From the cell containing the given text, extract its center point as [X, Y] coordinate. 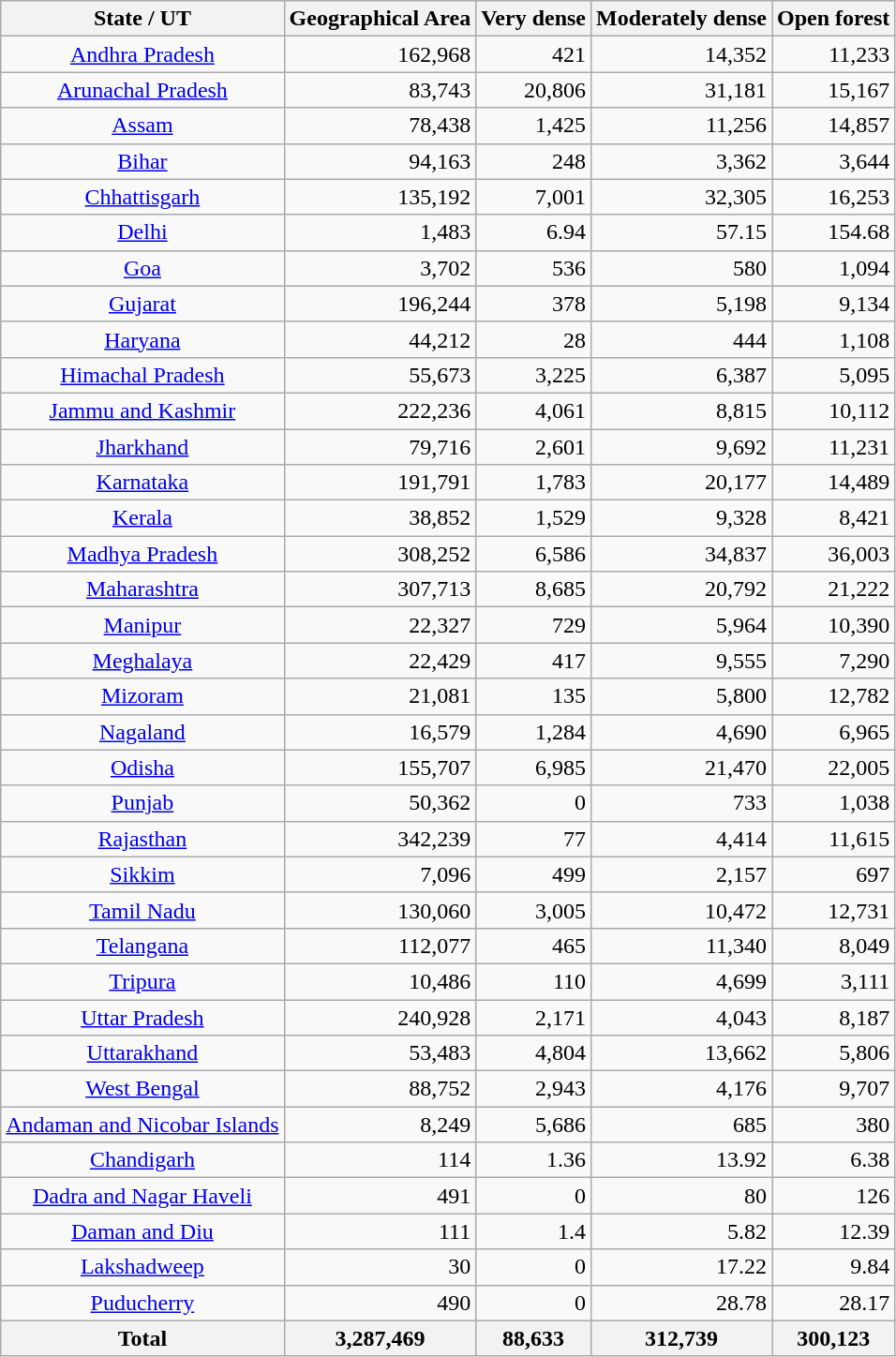
8,815 [682, 410]
2,171 [534, 1017]
11,256 [682, 126]
20,792 [682, 589]
Bihar [142, 161]
State / UT [142, 19]
1,483 [381, 232]
111 [381, 1231]
7,001 [534, 197]
Uttarakhand [142, 1053]
14,352 [682, 54]
80 [682, 1196]
1,783 [534, 483]
490 [381, 1303]
6,586 [534, 554]
1,038 [834, 803]
88,752 [381, 1089]
1.4 [534, 1231]
Punjab [142, 803]
240,928 [381, 1017]
Tripura [142, 981]
Delhi [142, 232]
729 [534, 625]
5,686 [534, 1125]
191,791 [381, 483]
55,673 [381, 375]
Chhattisgarh [142, 197]
421 [534, 54]
21,222 [834, 589]
685 [682, 1125]
12,782 [834, 696]
580 [682, 268]
Dadra and Nagar Haveli [142, 1196]
Rajasthan [142, 839]
15,167 [834, 90]
3,702 [381, 268]
16,579 [381, 732]
21,081 [381, 696]
6,387 [682, 375]
Total [142, 1338]
10,486 [381, 981]
Maharashtra [142, 589]
28.78 [682, 1303]
Madhya Pradesh [142, 554]
9,134 [834, 304]
Meghalaya [142, 661]
444 [682, 339]
83,743 [381, 90]
9.84 [834, 1267]
308,252 [381, 554]
22,429 [381, 661]
300,123 [834, 1338]
9,328 [682, 518]
West Bengal [142, 1089]
5,198 [682, 304]
8,049 [834, 946]
Nagaland [142, 732]
10,112 [834, 410]
9,692 [682, 447]
Lakshadweep [142, 1267]
1,529 [534, 518]
3,005 [534, 910]
94,163 [381, 161]
20,177 [682, 483]
Andaman and Nicobar Islands [142, 1125]
53,483 [381, 1053]
12.39 [834, 1231]
697 [834, 874]
Moderately dense [682, 19]
4,690 [682, 732]
342,239 [381, 839]
5,800 [682, 696]
380 [834, 1125]
22,327 [381, 625]
5,964 [682, 625]
733 [682, 803]
1,425 [534, 126]
4,176 [682, 1089]
11,615 [834, 839]
4,061 [534, 410]
3,287,469 [381, 1338]
9,555 [682, 661]
28.17 [834, 1303]
8,685 [534, 589]
14,489 [834, 483]
2,943 [534, 1089]
378 [534, 304]
7,290 [834, 661]
5,806 [834, 1053]
Jammu and Kashmir [142, 410]
Andhra Pradesh [142, 54]
13,662 [682, 1053]
Himachal Pradesh [142, 375]
7,096 [381, 874]
21,470 [682, 768]
50,362 [381, 803]
Uttar Pradesh [142, 1017]
9,707 [834, 1089]
312,739 [682, 1338]
Very dense [534, 19]
Open forest [834, 19]
10,472 [682, 910]
155,707 [381, 768]
Kerala [142, 518]
1,094 [834, 268]
28 [534, 339]
135,192 [381, 197]
222,236 [381, 410]
17.22 [682, 1267]
Karnataka [142, 483]
13.92 [682, 1160]
536 [534, 268]
Puducherry [142, 1303]
57.15 [682, 232]
4,414 [682, 839]
Chandigarh [142, 1160]
135 [534, 696]
31,181 [682, 90]
8,249 [381, 1125]
16,253 [834, 197]
6.94 [534, 232]
130,060 [381, 910]
Goa [142, 268]
Jharkhand [142, 447]
8,187 [834, 1017]
Daman and Diu [142, 1231]
14,857 [834, 126]
1.36 [534, 1160]
6.38 [834, 1160]
8,421 [834, 518]
417 [534, 661]
11,231 [834, 447]
88,633 [534, 1338]
162,968 [381, 54]
4,043 [682, 1017]
248 [534, 161]
1,284 [534, 732]
154.68 [834, 232]
11,233 [834, 54]
22,005 [834, 768]
11,340 [682, 946]
2,601 [534, 447]
Sikkim [142, 874]
Arunachal Pradesh [142, 90]
3,644 [834, 161]
110 [534, 981]
Tamil Nadu [142, 910]
307,713 [381, 589]
1,108 [834, 339]
4,699 [682, 981]
465 [534, 946]
38,852 [381, 518]
Assam [142, 126]
30 [381, 1267]
2,157 [682, 874]
78,438 [381, 126]
36,003 [834, 554]
Geographical Area [381, 19]
44,212 [381, 339]
196,244 [381, 304]
10,390 [834, 625]
Gujarat [142, 304]
6,985 [534, 768]
114 [381, 1160]
6,965 [834, 732]
3,362 [682, 161]
Haryana [142, 339]
Manipur [142, 625]
12,731 [834, 910]
112,077 [381, 946]
3,225 [534, 375]
4,804 [534, 1053]
491 [381, 1196]
3,111 [834, 981]
Telangana [142, 946]
5,095 [834, 375]
32,305 [682, 197]
499 [534, 874]
126 [834, 1196]
34,837 [682, 554]
Mizoram [142, 696]
79,716 [381, 447]
20,806 [534, 90]
Odisha [142, 768]
77 [534, 839]
5.82 [682, 1231]
